Provide the (X, Y) coordinate of the cell's center where the given text is located.  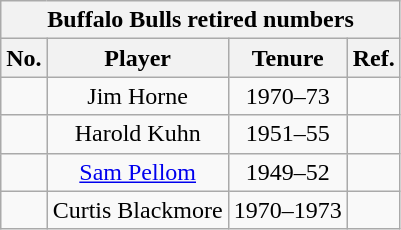
Jim Horne (138, 96)
Buffalo Bulls retired numbers (201, 20)
Harold Kuhn (138, 134)
No. (24, 58)
Ref. (374, 58)
Sam Pellom (138, 172)
1949–52 (288, 172)
1970–1973 (288, 210)
Curtis Blackmore (138, 210)
Player (138, 58)
1970–73 (288, 96)
Tenure (288, 58)
1951–55 (288, 134)
